Detect which cell encompasses the target text, then output its [x, y] center coordinate. 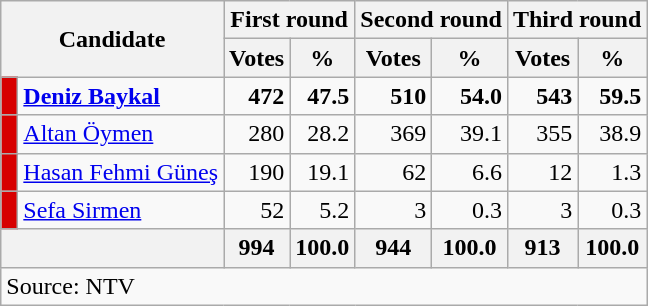
472 [257, 96]
19.1 [322, 172]
12 [542, 172]
280 [257, 134]
62 [394, 172]
944 [394, 248]
54.0 [470, 96]
47.5 [322, 96]
Candidate [112, 39]
Hasan Fehmi Güneş [121, 172]
994 [257, 248]
510 [394, 96]
52 [257, 210]
Second round [432, 20]
28.2 [322, 134]
Sefa Sirmen [121, 210]
Source: NTV [324, 286]
543 [542, 96]
59.5 [612, 96]
Altan Öymen [121, 134]
355 [542, 134]
Deniz Baykal [121, 96]
6.6 [470, 172]
190 [257, 172]
39.1 [470, 134]
38.9 [612, 134]
913 [542, 248]
First round [290, 20]
369 [394, 134]
Third round [576, 20]
1.3 [612, 172]
5.2 [322, 210]
